Find where the given text appears and provide that cell's center as [x, y] coordinate. 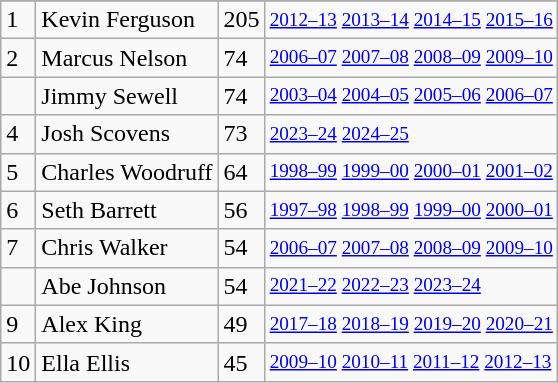
2 [18, 58]
Ella Ellis [127, 362]
6 [18, 210]
10 [18, 362]
2023–24 2024–25 [411, 134]
Kevin Ferguson [127, 20]
Seth Barrett [127, 210]
4 [18, 134]
2003–04 2004–05 2005–06 2006–07 [411, 96]
Alex King [127, 324]
Charles Woodruff [127, 172]
2017–18 2018–19 2019–20 2020–21 [411, 324]
205 [242, 20]
64 [242, 172]
9 [18, 324]
45 [242, 362]
5 [18, 172]
1 [18, 20]
7 [18, 248]
2021–22 2022–23 2023–24 [411, 286]
2012–13 2013–14 2014–15 2015–16 [411, 20]
49 [242, 324]
56 [242, 210]
Chris Walker [127, 248]
Jimmy Sewell [127, 96]
1998–99 1999–00 2000–01 2001–02 [411, 172]
Marcus Nelson [127, 58]
73 [242, 134]
1997–98 1998–99 1999–00 2000–01 [411, 210]
Josh Scovens [127, 134]
Abe Johnson [127, 286]
2009–10 2010–11 2011–12 2012–13 [411, 362]
